Extract the (x, y) coordinate from the center of the cell holding the provided text.  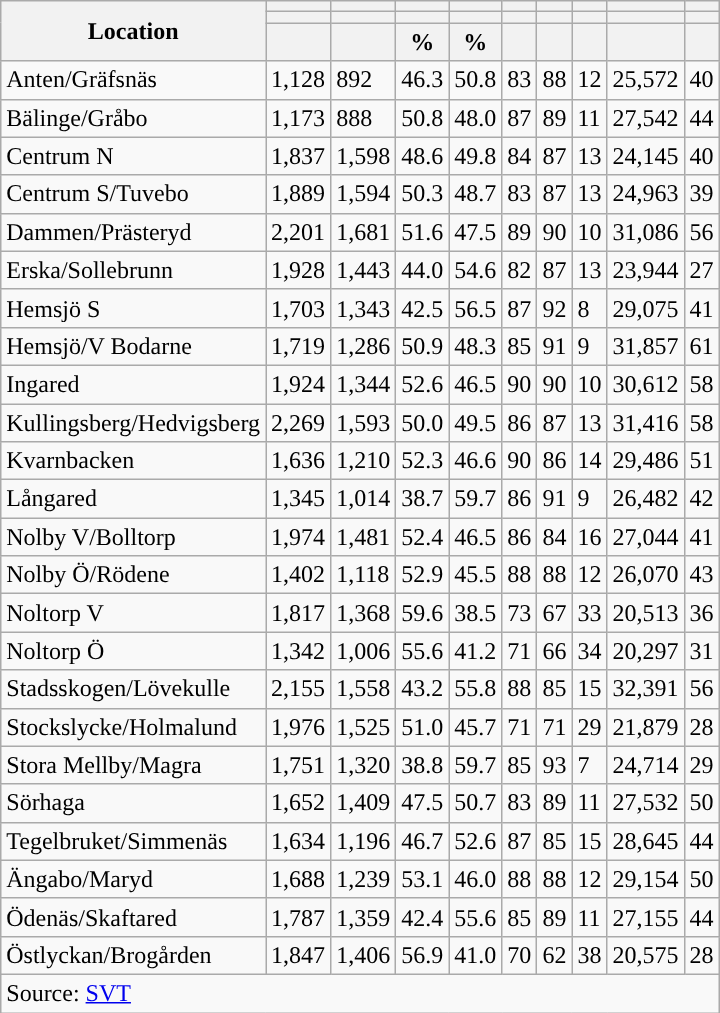
14 (590, 461)
1,787 (298, 917)
Location (134, 31)
52.3 (422, 461)
41.0 (476, 955)
1,593 (364, 423)
29,486 (646, 461)
32,391 (646, 689)
Östlyckan/Brogården (134, 955)
1,402 (298, 575)
Centrum N (134, 156)
1,345 (298, 499)
1,406 (364, 955)
1,681 (364, 232)
25,572 (646, 80)
48.7 (476, 194)
38.7 (422, 499)
1,703 (298, 308)
66 (554, 651)
27,155 (646, 917)
50.9 (422, 346)
24,963 (646, 194)
1,688 (298, 879)
48.0 (476, 118)
1,634 (298, 841)
1,837 (298, 156)
82 (520, 270)
1,719 (298, 346)
1,196 (364, 841)
20,575 (646, 955)
Ingared (134, 384)
27,532 (646, 803)
Centrum S/Tuvebo (134, 194)
55.8 (476, 689)
27 (702, 270)
29,154 (646, 879)
53.1 (422, 879)
Nolby V/Bolltorp (134, 537)
1,320 (364, 765)
23,944 (646, 270)
16 (590, 537)
36 (702, 613)
56.5 (476, 308)
1,286 (364, 346)
26,482 (646, 499)
1,976 (298, 727)
1,344 (364, 384)
1,525 (364, 727)
42.5 (422, 308)
38.5 (476, 613)
24,145 (646, 156)
2,269 (298, 423)
67 (554, 613)
Långared (134, 499)
Kvarnbacken (134, 461)
21,879 (646, 727)
92 (554, 308)
1,443 (364, 270)
62 (554, 955)
888 (364, 118)
1,118 (364, 575)
50.7 (476, 803)
28,645 (646, 841)
29,075 (646, 308)
46.3 (422, 80)
1,598 (364, 156)
49.8 (476, 156)
7 (590, 765)
Nolby Ö/Rödene (134, 575)
1,652 (298, 803)
46.6 (476, 461)
30,612 (646, 384)
20,297 (646, 651)
1,409 (364, 803)
Noltorp V (134, 613)
8 (590, 308)
Stora Mellby/Magra (134, 765)
1,342 (298, 651)
31,416 (646, 423)
38.8 (422, 765)
45.5 (476, 575)
1,239 (364, 879)
48.6 (422, 156)
20,513 (646, 613)
61 (702, 346)
Hemsjö/V Bodarne (134, 346)
45.7 (476, 727)
31 (702, 651)
33 (590, 613)
1,558 (364, 689)
46.0 (476, 879)
Hemsjö S (134, 308)
52.4 (422, 537)
41.2 (476, 651)
38 (590, 955)
24,714 (646, 765)
1,210 (364, 461)
Stadsskogen/Lövekulle (134, 689)
51.6 (422, 232)
Source: SVT (360, 993)
56.9 (422, 955)
1,343 (364, 308)
50.0 (422, 423)
1,128 (298, 80)
73 (520, 613)
59.6 (422, 613)
1,481 (364, 537)
54.6 (476, 270)
Erska/Sollebrunn (134, 270)
50.3 (422, 194)
70 (520, 955)
Anten/Gräfsnäs (134, 80)
Noltorp Ö (134, 651)
49.5 (476, 423)
Sörhaga (134, 803)
Ängabo/Maryd (134, 879)
1,594 (364, 194)
Ödenäs/Skaftared (134, 917)
31,086 (646, 232)
892 (364, 80)
39 (702, 194)
Dammen/Prästeryd (134, 232)
1,889 (298, 194)
42.4 (422, 917)
1,173 (298, 118)
1,006 (364, 651)
46.7 (422, 841)
Bälinge/Gråbo (134, 118)
27,044 (646, 537)
1,847 (298, 955)
2,155 (298, 689)
Tegelbruket/Simmenäs (134, 841)
43 (702, 575)
1,974 (298, 537)
1,817 (298, 613)
Stockslycke/Holmalund (134, 727)
93 (554, 765)
48.3 (476, 346)
Kullingsberg/Hedvigsberg (134, 423)
52.9 (422, 575)
42 (702, 499)
51 (702, 461)
1,924 (298, 384)
1,751 (298, 765)
1,368 (364, 613)
27,542 (646, 118)
2,201 (298, 232)
31,857 (646, 346)
26,070 (646, 575)
1,359 (364, 917)
51.0 (422, 727)
34 (590, 651)
1,928 (298, 270)
44.0 (422, 270)
43.2 (422, 689)
1,014 (364, 499)
1,636 (298, 461)
